Return (X, Y) of the center of cell containing provided text 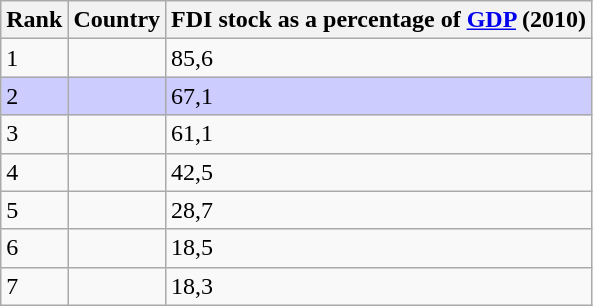
7 (34, 286)
Rank (34, 20)
FDI stock as a percentage of GDP (2010) (379, 20)
61,1 (379, 134)
3 (34, 134)
67,1 (379, 96)
2 (34, 96)
18,3 (379, 286)
Country (117, 20)
42,5 (379, 172)
18,5 (379, 248)
28,7 (379, 210)
5 (34, 210)
85,6 (379, 58)
6 (34, 248)
4 (34, 172)
1 (34, 58)
